Output the [x, y] coordinate of the center of the cell containing the given text.  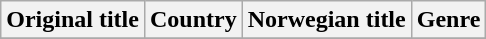
Genre [448, 20]
Norwegian title [326, 20]
Original title [73, 20]
Country [193, 20]
